From the cell containing the given text, extract its center point as (X, Y) coordinate. 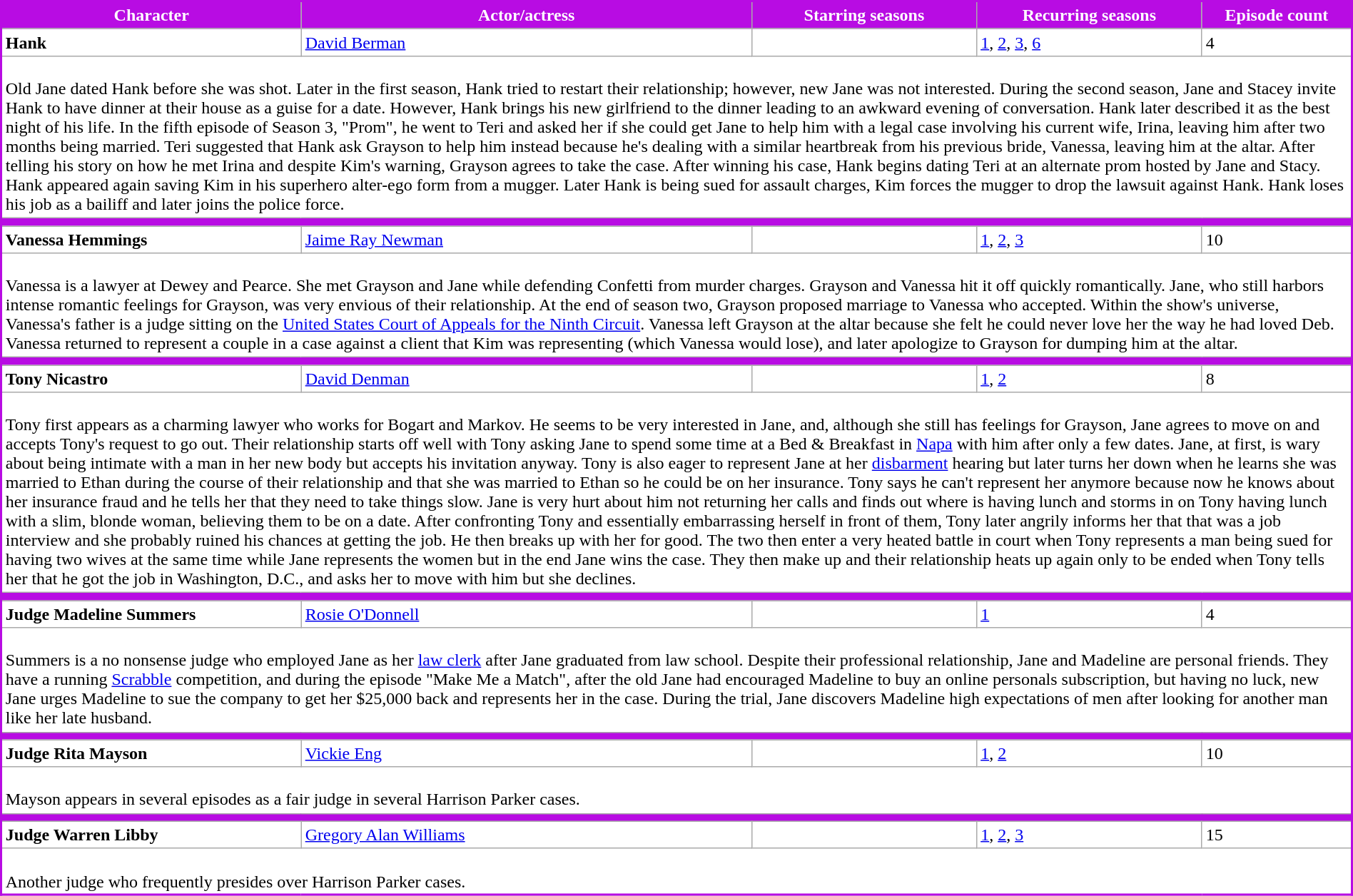
1 (1089, 614)
1, 2, 3, 6 (1089, 42)
Judge Madeline Summers (151, 614)
Recurring seasons (1089, 16)
Vickie Eng (527, 753)
Judge Rita Mayson (151, 753)
Judge Warren Libby (151, 835)
Tony Nicastro (151, 379)
David Denman (527, 379)
Hank (151, 42)
Gregory Alan Williams (527, 835)
Character (151, 16)
Another judge who frequently presides over Harrison Parker cases. (676, 872)
Jaime Ray Newman (527, 239)
Vanessa Hemmings (151, 239)
Starring seasons (863, 16)
Episode count (1277, 16)
15 (1277, 835)
Rosie O'Donnell (527, 614)
8 (1277, 379)
Mayson appears in several episodes as a fair judge in several Harrison Parker cases. (676, 790)
Actor/actress (527, 16)
David Berman (527, 42)
